Capture the cell that displays the provided text and extract its (X, Y) central coordinate. 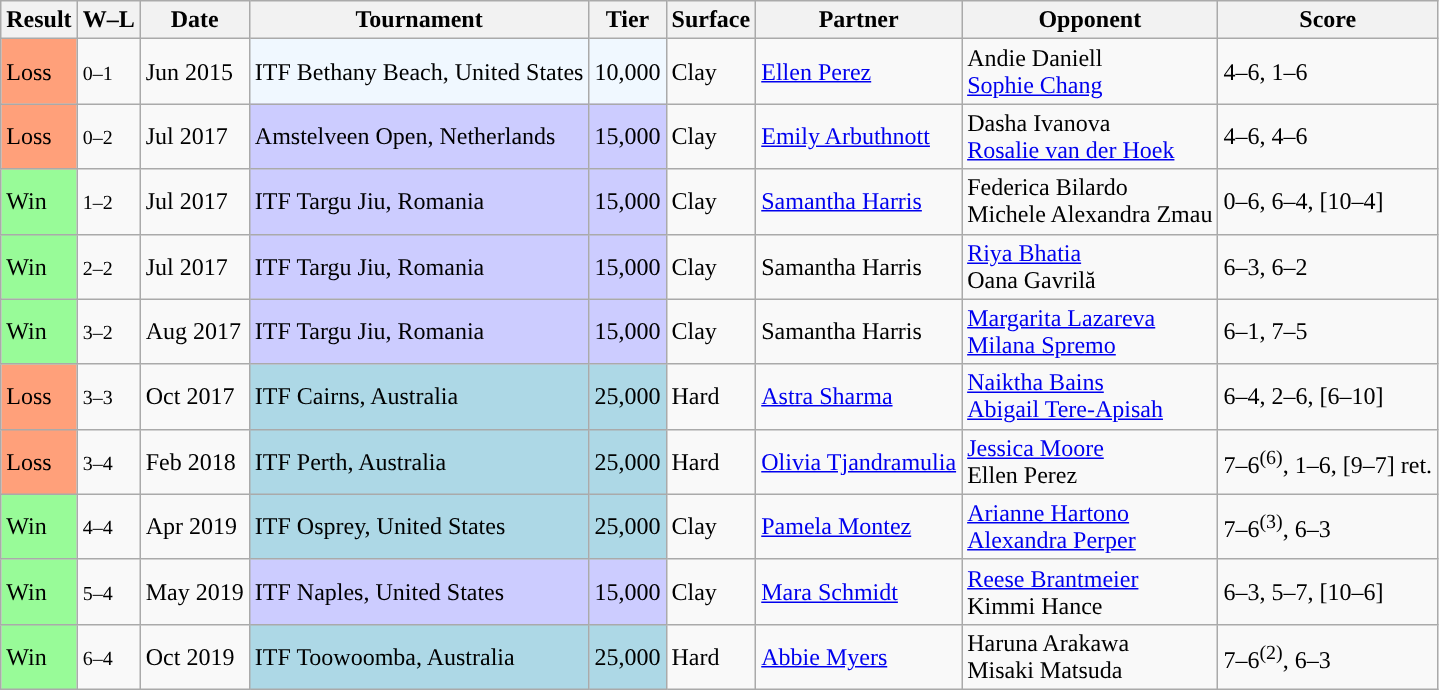
Mara Schmidt (859, 592)
Aug 2017 (194, 332)
Abbie Myers (859, 656)
Federica Bilardo Michele Alexandra Zmau (1090, 202)
Amstelveen Open, Netherlands (419, 136)
7–6(6), 1–6, [9–7] ret. (1328, 462)
ITF Cairns, Australia (419, 396)
Olivia Tjandramulia (859, 462)
4–4 (108, 526)
Andie Daniell Sophie Chang (1090, 72)
7–6(3), 6–3 (1328, 526)
Surface (711, 20)
0–6, 6–4, [10–4] (1328, 202)
Riya Bhatia Oana Gavrilă (1090, 266)
2–2 (108, 266)
6–4, 2–6, [6–10] (1328, 396)
1–2 (108, 202)
Dasha Ivanova Rosalie van der Hoek (1090, 136)
3–4 (108, 462)
5–4 (108, 592)
Oct 2017 (194, 396)
W–L (108, 20)
Astra Sharma (859, 396)
6–1, 7–5 (1328, 332)
Feb 2018 (194, 462)
Result (39, 20)
ITF Toowoomba, Australia (419, 656)
3–3 (108, 396)
3–2 (108, 332)
Tier (628, 20)
ITF Osprey, United States (419, 526)
Pamela Montez (859, 526)
Score (1328, 20)
ITF Naples, United States (419, 592)
4–6, 4–6 (1328, 136)
Jun 2015 (194, 72)
10,000 (628, 72)
ITF Bethany Beach, United States (419, 72)
Opponent (1090, 20)
Apr 2019 (194, 526)
Jessica Moore Ellen Perez (1090, 462)
Ellen Perez (859, 72)
Reese Brantmeier Kimmi Hance (1090, 592)
Haruna Arakawa Misaki Matsuda (1090, 656)
4–6, 1–6 (1328, 72)
Tournament (419, 20)
May 2019 (194, 592)
0–2 (108, 136)
Arianne Hartono Alexandra Perper (1090, 526)
Date (194, 20)
Margarita Lazareva Milana Spremo (1090, 332)
7–6(2), 6–3 (1328, 656)
ITF Perth, Australia (419, 462)
Oct 2019 (194, 656)
6–3, 5–7, [10–6] (1328, 592)
Partner (859, 20)
6–3, 6–2 (1328, 266)
Emily Arbuthnott (859, 136)
6–4 (108, 656)
Naiktha Bains Abigail Tere-Apisah (1090, 396)
0–1 (108, 72)
